Return the [x, y] coordinate for the center point of the cell that contains the specified text.  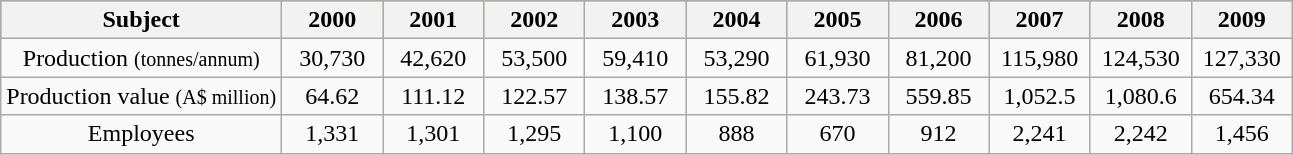
2000 [332, 20]
122.57 [534, 96]
Production (tonnes/annum) [142, 58]
1,295 [534, 134]
1,456 [1242, 134]
111.12 [434, 96]
1,100 [636, 134]
53,290 [736, 58]
61,930 [838, 58]
59,410 [636, 58]
2009 [1242, 20]
559.85 [938, 96]
2,242 [1140, 134]
30,730 [332, 58]
Subject [142, 20]
Employees [142, 134]
Production value (A$ million) [142, 96]
2008 [1140, 20]
138.57 [636, 96]
1,331 [332, 134]
2001 [434, 20]
2007 [1040, 20]
127,330 [1242, 58]
2006 [938, 20]
115,980 [1040, 58]
1,052.5 [1040, 96]
243.73 [838, 96]
2003 [636, 20]
42,620 [434, 58]
888 [736, 134]
670 [838, 134]
1,301 [434, 134]
64.62 [332, 96]
2005 [838, 20]
155.82 [736, 96]
81,200 [938, 58]
912 [938, 134]
2002 [534, 20]
53,500 [534, 58]
2004 [736, 20]
1,080.6 [1140, 96]
124,530 [1140, 58]
654.34 [1242, 96]
2,241 [1040, 134]
